Return the [X, Y] coordinate for the center point of the cell that contains the specified text.  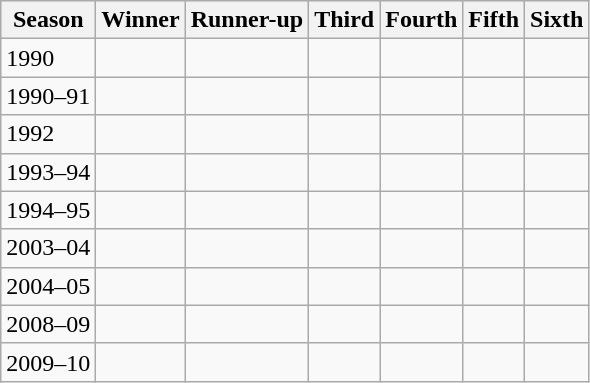
1994–95 [48, 210]
Season [48, 20]
2003–04 [48, 248]
1993–94 [48, 172]
2009–10 [48, 362]
2004–05 [48, 286]
Third [344, 20]
Winner [140, 20]
1992 [48, 134]
1990 [48, 58]
Runner-up [247, 20]
Sixth [557, 20]
Fourth [422, 20]
Fifth [494, 20]
2008–09 [48, 324]
1990–91 [48, 96]
